Search for the cell housing the specified text and yield its [X, Y] center coordinate. 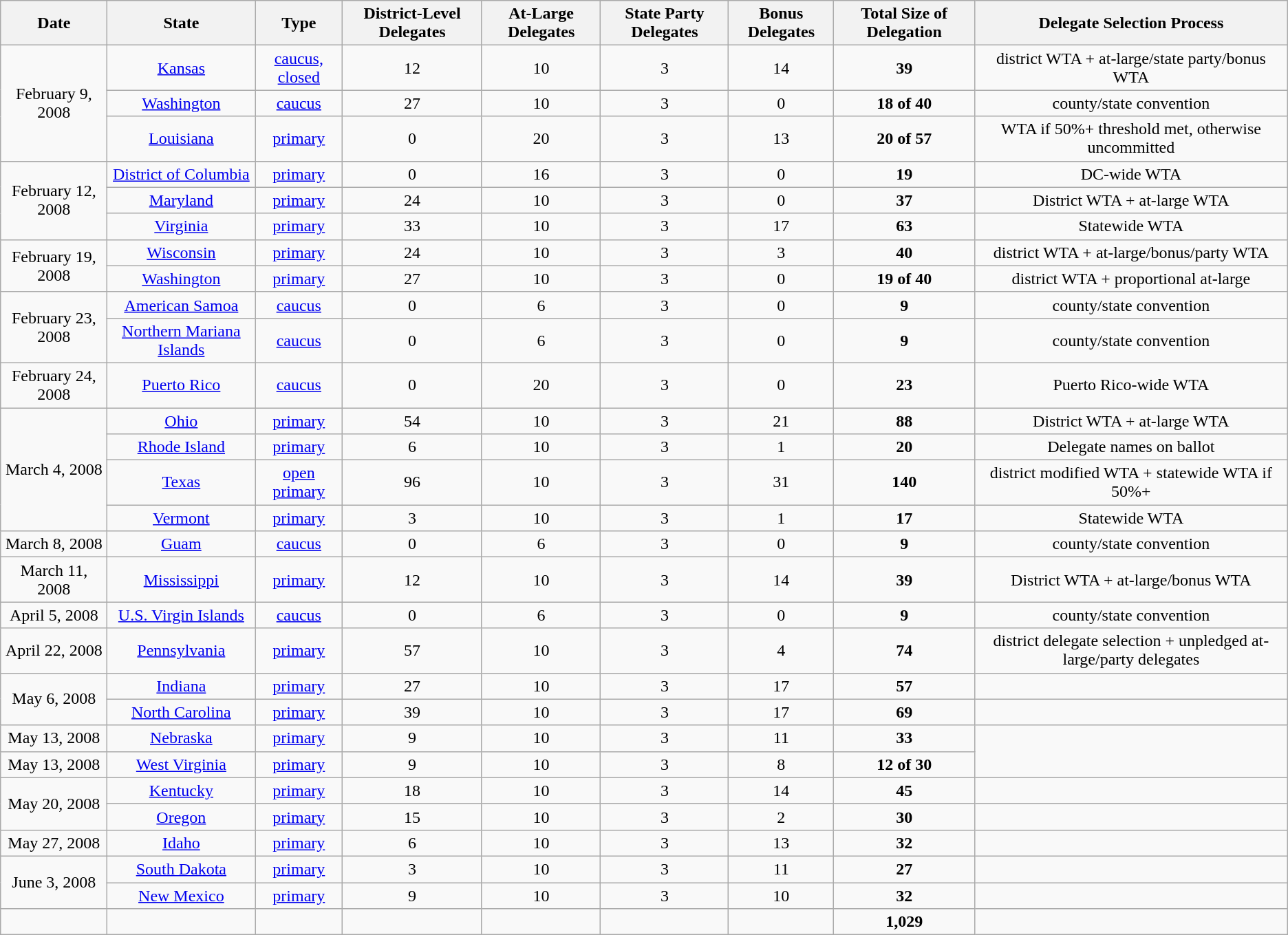
19 of 40 [904, 279]
North Carolina [182, 712]
District-Level Delegates [412, 23]
Date [54, 23]
2 [782, 817]
Vermont [182, 518]
February 12, 2008 [54, 200]
June 3, 2008 [54, 882]
District of Columbia [182, 174]
Rhode Island [182, 447]
16 [541, 174]
Virginia [182, 226]
Puerto Rico [182, 385]
31 [782, 483]
March 11, 2008 [54, 579]
Nebraska [182, 738]
caucus, closed [299, 67]
Delegate names on ballot [1131, 447]
Texas [182, 483]
15 [412, 817]
74 [904, 651]
Wisconsin [182, 252]
Bonus Delegates [782, 23]
Indiana [182, 686]
Oregon [182, 817]
open primary [299, 483]
Delegate Selection Process [1131, 23]
96 [412, 483]
WTA if 50%+ threshold met, otherwise uncommitted [1131, 139]
4 [782, 651]
State [182, 23]
37 [904, 200]
30 [904, 817]
40 [904, 252]
May 20, 2008 [54, 804]
1,029 [904, 922]
23 [904, 385]
Puerto Rico-wide WTA [1131, 385]
Total Size of Delegation [904, 23]
DC-wide WTA [1131, 174]
Idaho [182, 843]
18 of 40 [904, 103]
63 [904, 226]
Northern Mariana Islands [182, 340]
Kentucky [182, 791]
district WTA + at-large/state party/bonus WTA [1131, 67]
May 27, 2008 [54, 843]
54 [412, 420]
Guam [182, 544]
19 [904, 174]
New Mexico [182, 895]
140 [904, 483]
Ohio [182, 420]
45 [904, 791]
American Samoa [182, 305]
District WTA + at-large/bonus WTA [1131, 579]
district WTA + at-large/bonus/party WTA [1131, 252]
May 6, 2008 [54, 699]
Maryland [182, 200]
18 [412, 791]
Louisiana [182, 139]
April 5, 2008 [54, 615]
20 of 57 [904, 139]
February 19, 2008 [54, 266]
West Virginia [182, 764]
21 [782, 420]
69 [904, 712]
February 24, 2008 [54, 385]
district WTA + proportional at-large [1131, 279]
April 22, 2008 [54, 651]
State Party Delegates [665, 23]
Pennsylvania [182, 651]
district modified WTA + statewide WTA if 50%+ [1131, 483]
Mississippi [182, 579]
February 9, 2008 [54, 103]
U.S. Virgin Islands [182, 615]
district delegate selection + unpledged at-large/party delegates [1131, 651]
88 [904, 420]
Kansas [182, 67]
8 [782, 764]
March 4, 2008 [54, 469]
South Dakota [182, 869]
12 of 30 [904, 764]
Type [299, 23]
February 23, 2008 [54, 327]
March 8, 2008 [54, 544]
At-Large Delegates [541, 23]
